For the text-containing cell, return its midpoint in (X, Y) coordinate format. 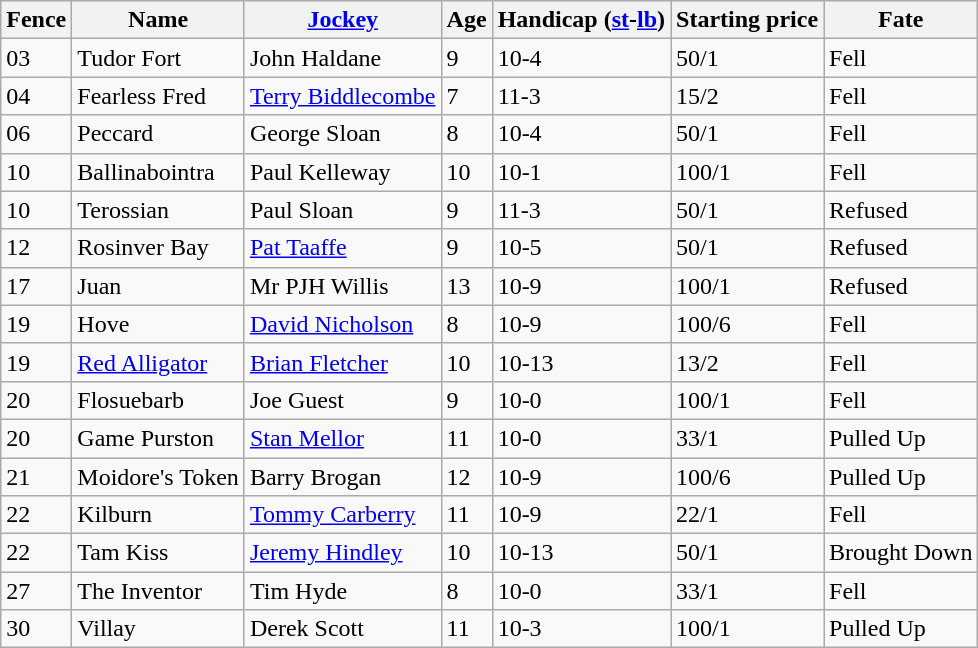
22/1 (748, 515)
7 (466, 96)
Villay (158, 629)
Age (466, 20)
Rosinver Bay (158, 248)
10-5 (581, 248)
Handicap (st-lb) (581, 20)
Name (158, 20)
David Nicholson (342, 324)
Fate (901, 20)
Red Alligator (158, 362)
Fearless Fred (158, 96)
Kilburn (158, 515)
John Haldane (342, 58)
04 (36, 96)
Jeremy Hindley (342, 553)
Brought Down (901, 553)
Fence (36, 20)
Mr PJH Willis (342, 286)
Juan (158, 286)
30 (36, 629)
Game Purston (158, 438)
Tam Kiss (158, 553)
Brian Fletcher (342, 362)
Jockey (342, 20)
Terossian (158, 210)
Pat Taaffe (342, 248)
Paul Sloan (342, 210)
Tim Hyde (342, 591)
06 (36, 134)
George Sloan (342, 134)
Starting price (748, 20)
10-3 (581, 629)
21 (36, 477)
15/2 (748, 96)
Tommy Carberry (342, 515)
Derek Scott (342, 629)
The Inventor (158, 591)
Moidore's Token (158, 477)
Stan Mellor (342, 438)
13 (466, 286)
13/2 (748, 362)
Terry Biddlecombe (342, 96)
27 (36, 591)
Flosuebarb (158, 400)
Paul Kelleway (342, 172)
03 (36, 58)
10-1 (581, 172)
Ballinabointra (158, 172)
Tudor Fort (158, 58)
Hove (158, 324)
17 (36, 286)
Peccard (158, 134)
Joe Guest (342, 400)
Barry Brogan (342, 477)
